Output the (x, y) coordinate of the center of the cell containing the given text.  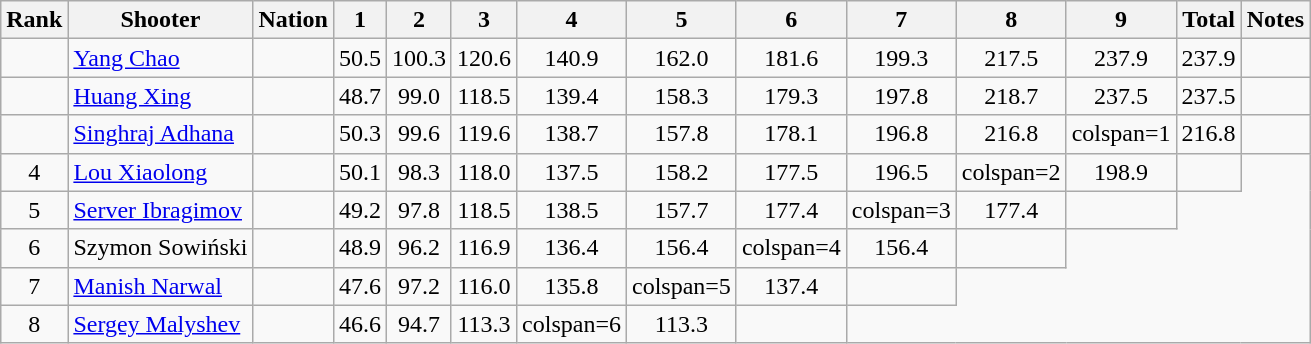
99.6 (418, 134)
196.8 (901, 134)
118.0 (484, 172)
colspan=6 (572, 324)
139.4 (572, 96)
140.9 (572, 58)
116.9 (484, 248)
179.3 (791, 96)
Nation (293, 20)
colspan=5 (681, 286)
96.2 (418, 248)
Szymon Sowiński (160, 248)
48.7 (360, 96)
157.7 (681, 210)
Total (1208, 20)
50.5 (360, 58)
136.4 (572, 248)
Server Ibragimov (160, 210)
2 (418, 20)
178.1 (791, 134)
158.2 (681, 172)
138.5 (572, 210)
157.8 (681, 134)
181.6 (791, 58)
47.6 (360, 286)
3 (484, 20)
46.6 (360, 324)
48.9 (360, 248)
135.8 (572, 286)
196.5 (901, 172)
98.3 (418, 172)
Huang Xing (160, 96)
colspan=4 (791, 248)
99.0 (418, 96)
Yang Chao (160, 58)
198.9 (1121, 172)
Sergey Malyshev (160, 324)
9 (1121, 20)
Singhraj Adhana (160, 134)
199.3 (901, 58)
97.8 (418, 210)
colspan=1 (1121, 134)
100.3 (418, 58)
218.7 (1011, 96)
177.5 (791, 172)
94.7 (418, 324)
137.5 (572, 172)
Manish Narwal (160, 286)
158.3 (681, 96)
138.7 (572, 134)
120.6 (484, 58)
Shooter (160, 20)
119.6 (484, 134)
colspan=3 (901, 210)
Notes (1275, 20)
49.2 (360, 210)
116.0 (484, 286)
colspan=2 (1011, 172)
50.3 (360, 134)
217.5 (1011, 58)
1 (360, 20)
137.4 (791, 286)
Lou Xiaolong (160, 172)
197.8 (901, 96)
162.0 (681, 58)
50.1 (360, 172)
Rank (34, 20)
97.2 (418, 286)
